Extract the [X, Y] coordinate from the center of the cell holding the provided text.  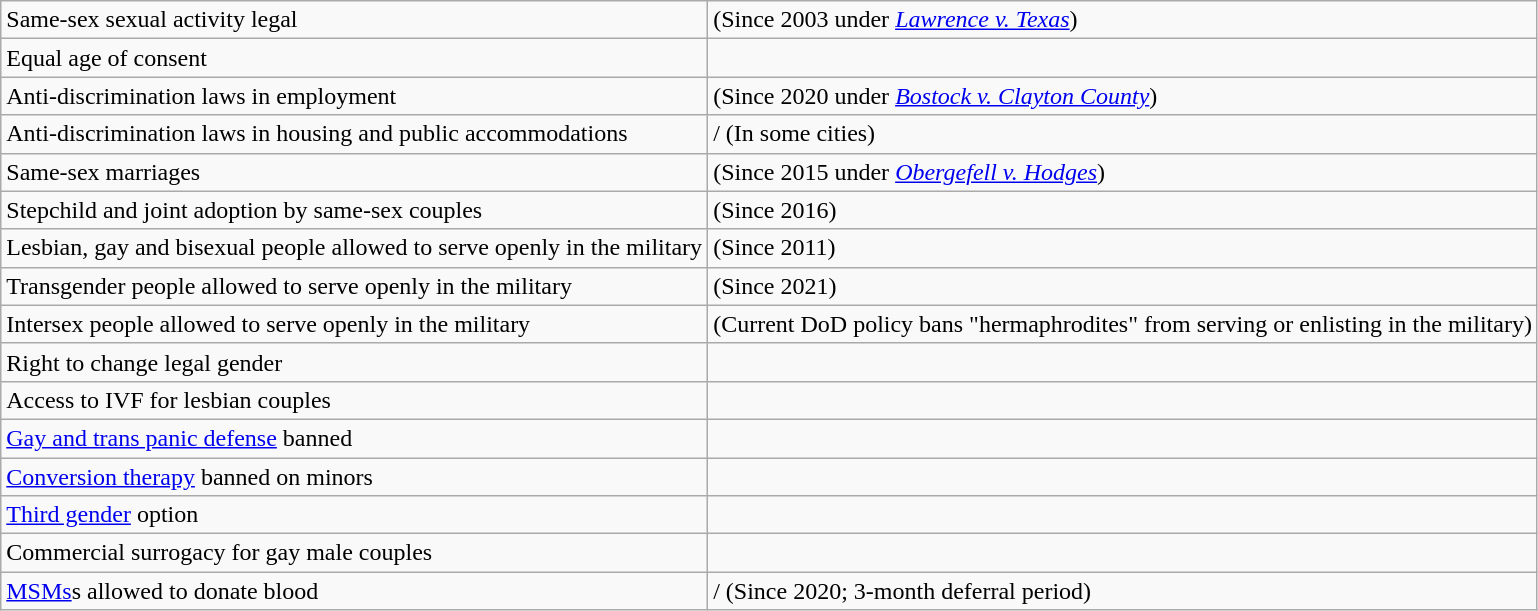
Stepchild and joint adoption by same-sex couples [354, 210]
(Since 2021) [1123, 286]
/ (Since 2020; 3-month deferral period) [1123, 591]
Anti-discrimination laws in housing and public accommodations [354, 134]
Lesbian, gay and bisexual people allowed to serve openly in the military [354, 248]
Transgender people allowed to serve openly in the military [354, 286]
(Since 2016) [1123, 210]
(Since 2020 under Bostock v. Clayton County) [1123, 96]
(Since 2015 under Obergefell v. Hodges) [1123, 172]
Gay and trans panic defense banned [354, 438]
Conversion therapy banned on minors [354, 477]
(Current DoD policy bans "hermaphrodites" from serving or enlisting in the military) [1123, 324]
Intersex people allowed to serve openly in the military [354, 324]
Third gender option [354, 515]
(Since 2011) [1123, 248]
Right to change legal gender [354, 362]
(Since 2003 under Lawrence v. Texas) [1123, 20]
Same-sex sexual activity legal [354, 20]
Commercial surrogacy for gay male couples [354, 553]
MSMss allowed to donate blood [354, 591]
Access to IVF for lesbian couples [354, 400]
Equal age of consent [354, 58]
Anti-discrimination laws in employment [354, 96]
/ (In some cities) [1123, 134]
Same-sex marriages [354, 172]
